Scan for the cell matching the given text and deliver its [x, y] coordinate at center. 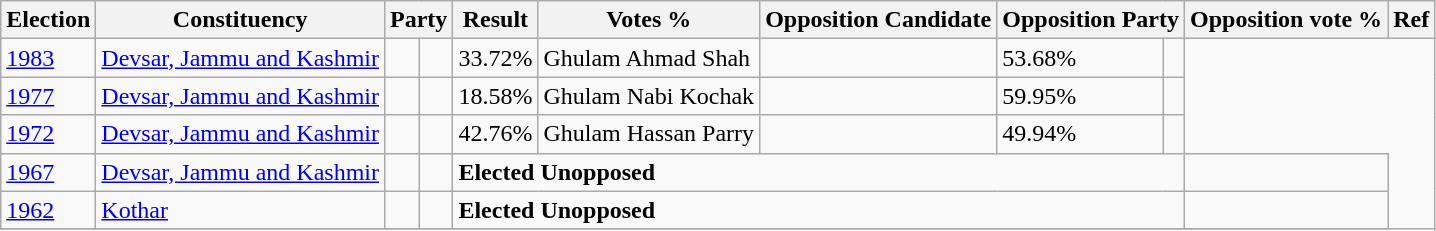
1967 [48, 172]
Votes % [649, 20]
Opposition Party [1091, 20]
1983 [48, 58]
Ghulam Nabi Kochak [649, 96]
33.72% [496, 58]
Ref [1412, 20]
Opposition vote % [1286, 20]
Constituency [240, 20]
1972 [48, 134]
18.58% [496, 96]
42.76% [496, 134]
1977 [48, 96]
Ghulam Ahmad Shah [649, 58]
Ghulam Hassan Parry [649, 134]
Party [419, 20]
Kothar [240, 210]
Opposition Candidate [878, 20]
59.95% [1080, 96]
Result [496, 20]
49.94% [1080, 134]
Election [48, 20]
1962 [48, 210]
53.68% [1080, 58]
